Extract the [X, Y] coordinate from the center of the cell holding the provided text.  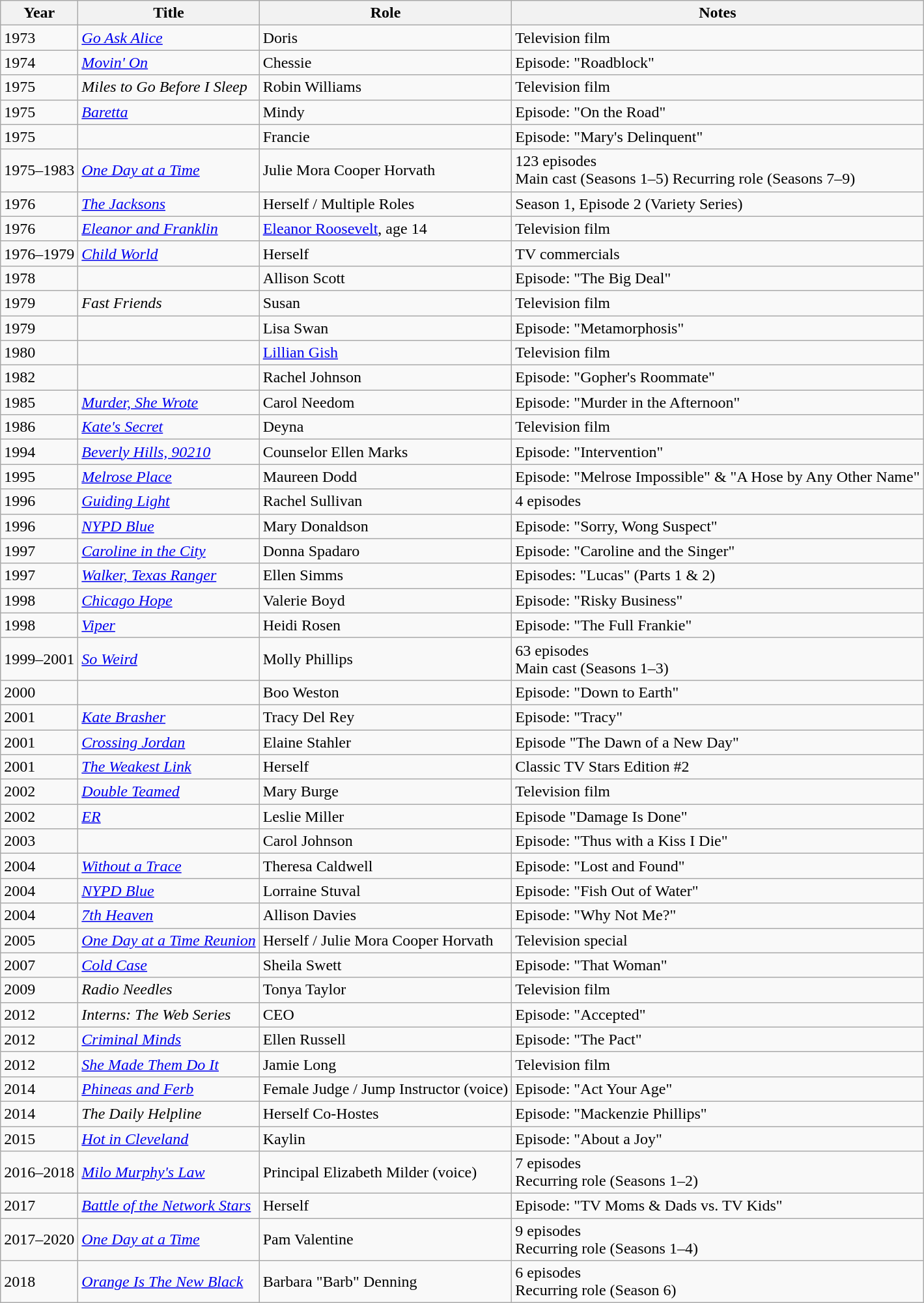
Season 1, Episode 2 (Variety Series) [718, 204]
Jamie Long [385, 1064]
Julie Mora Cooper Horvath [385, 171]
Caroline in the City [169, 551]
The Jacksons [169, 204]
Beverly Hills, 90210 [169, 452]
Donna Spadaro [385, 551]
63 episodes Main cast (Seasons 1–3) [718, 659]
Mindy [385, 112]
Fast Friends [169, 303]
Elaine Stahler [385, 742]
1973 [39, 38]
One Day at a Time Reunion [169, 940]
Without a Trace [169, 866]
Episode: "That Woman" [718, 965]
ER [169, 817]
The Weakest Link [169, 767]
1982 [39, 378]
4 episodes [718, 501]
1986 [39, 427]
Episode: "Roadblock" [718, 63]
Episode: "TV Moms & Dads vs. TV Kids" [718, 1206]
7 episodes Recurring role (Seasons 1–2) [718, 1172]
Episode: "Act Your Age" [718, 1089]
Chicago Hope [169, 600]
Interns: The Web Series [169, 1015]
1985 [39, 402]
Carol Johnson [385, 841]
Orange Is The New Black [169, 1282]
Episode: "Thus with a Kiss I Die" [718, 841]
2000 [39, 692]
Heidi Rosen [385, 625]
7th Heaven [169, 916]
Sheila Swett [385, 965]
Episode: "Melrose Impossible" & "A Hose by Any Other Name" [718, 477]
Milo Murphy's Law [169, 1172]
Doris [385, 38]
Allison Scott [385, 278]
1980 [39, 353]
2005 [39, 940]
Kate's Secret [169, 427]
Episode: "Mackenzie Phillips" [718, 1114]
1999–2001 [39, 659]
Kaylin [385, 1139]
Maureen Dodd [385, 477]
Robin Williams [385, 87]
So Weird [169, 659]
Episode: "Intervention" [718, 452]
2017 [39, 1206]
Principal Elizabeth Milder (voice) [385, 1172]
Allison Davies [385, 916]
Year [39, 13]
Go Ask Alice [169, 38]
Eleanor and Franklin [169, 229]
Herself / Multiple Roles [385, 204]
Episode: "Mary's Delinquent" [718, 137]
Guiding Light [169, 501]
Counselor Ellen Marks [385, 452]
1975–1983 [39, 171]
Deyna [385, 427]
Herself Co-Hostes [385, 1114]
Eleanor Roosevelt, age 14 [385, 229]
Episode: "The Full Frankie" [718, 625]
Francie [385, 137]
Title [169, 13]
Susan [385, 303]
Mary Donaldson [385, 526]
Episode: "Fish Out of Water" [718, 891]
Melrose Place [169, 477]
Female Judge / Jump Instructor (voice) [385, 1089]
Viper [169, 625]
Theresa Caldwell [385, 866]
Rachel Sullivan [385, 501]
Double Teamed [169, 792]
Murder, She Wrote [169, 402]
Episode: "Down to Earth" [718, 692]
Episode: "The Pact" [718, 1039]
Classic TV Stars Edition #2 [718, 767]
1974 [39, 63]
Episode: "Gopher's Roommate" [718, 378]
2007 [39, 965]
Episode "The Dawn of a New Day" [718, 742]
2018 [39, 1282]
Chessie [385, 63]
Rachel Johnson [385, 378]
Carol Needom [385, 402]
Cold Case [169, 965]
Lisa Swan [385, 328]
Episode: "Metamorphosis" [718, 328]
Valerie Boyd [385, 600]
Television special [718, 940]
Episodes: "Lucas" (Parts 1 & 2) [718, 576]
The Daily Helpline [169, 1114]
Episode: "Tracy" [718, 717]
2009 [39, 990]
123 episodes Main cast (Seasons 1–5) Recurring role (Seasons 7–9) [718, 171]
Episode: "About a Joy" [718, 1139]
Episode: "Lost and Found" [718, 866]
Episode: "Sorry, Wong Suspect" [718, 526]
TV commercials [718, 253]
Molly Phillips [385, 659]
Boo Weston [385, 692]
She Made Them Do It [169, 1064]
Notes [718, 13]
Leslie Miller [385, 817]
Child World [169, 253]
Kate Brasher [169, 717]
CEO [385, 1015]
Mary Burge [385, 792]
2003 [39, 841]
Episode: "Accepted" [718, 1015]
2016–2018 [39, 1172]
1994 [39, 452]
Herself / Julie Mora Cooper Horvath [385, 940]
Episode: "Risky Business" [718, 600]
2015 [39, 1139]
6 episodes Recurring role (Season 6) [718, 1282]
Tracy Del Rey [385, 717]
Radio Needles [169, 990]
Hot in Cleveland [169, 1139]
Miles to Go Before I Sleep [169, 87]
Episode: "On the Road" [718, 112]
Ellen Russell [385, 1039]
Episode "Damage Is Done" [718, 817]
Episode: "Caroline and the Singer" [718, 551]
Walker, Texas Ranger [169, 576]
Tonya Taylor [385, 990]
Movin' On [169, 63]
1976–1979 [39, 253]
1995 [39, 477]
Episode: "The Big Deal" [718, 278]
Role [385, 13]
Lillian Gish [385, 353]
Barbara "Barb" Denning [385, 1282]
Episode: "Why Not Me?" [718, 916]
Lorraine Stuval [385, 891]
Baretta [169, 112]
Crossing Jordan [169, 742]
Criminal Minds [169, 1039]
9 episodes Recurring role (Seasons 1–4) [718, 1240]
1978 [39, 278]
Pam Valentine [385, 1240]
Episode: "Murder in the Afternoon" [718, 402]
Phineas and Ferb [169, 1089]
Ellen Simms [385, 576]
Battle of the Network Stars [169, 1206]
2017–2020 [39, 1240]
